Provide the [X, Y] coordinate of the cell's center where the given text is located.  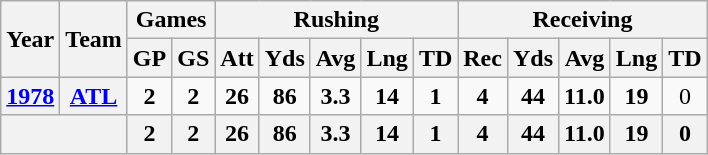
Receiving [582, 20]
1978 [30, 96]
Att [237, 58]
GP [149, 58]
GS [194, 58]
Rushing [336, 20]
Games [170, 20]
Team [94, 39]
Rec [483, 58]
Year [30, 39]
ATL [94, 96]
